Locate the cell with the specified text and output its [X, Y] center coordinate. 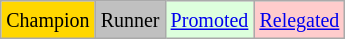
Promoted [210, 20]
Relegated [300, 20]
Champion [48, 20]
Runner [130, 20]
